Determine the (X, Y) coordinate at the center of the cell enclosing the given text.  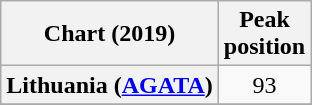
Lithuania (AGATA) (110, 85)
Chart (2019) (110, 34)
Peakposition (264, 34)
93 (264, 85)
